Find where the given text appears and provide that cell's center as [X, Y] coordinate. 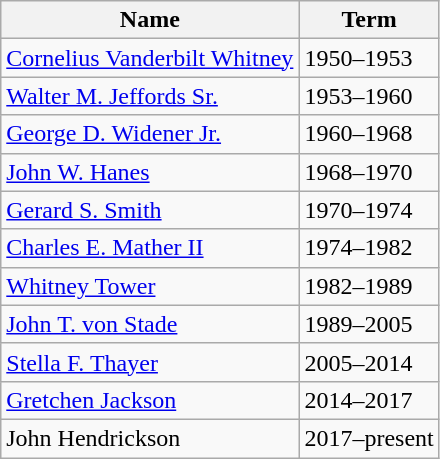
Name [150, 20]
Charles E. Mather II [150, 248]
Cornelius Vanderbilt Whitney [150, 58]
1953–1960 [369, 96]
1950–1953 [369, 58]
George D. Widener Jr. [150, 134]
Gretchen Jackson [150, 400]
Stella F. Thayer [150, 362]
John W. Hanes [150, 172]
2014–2017 [369, 400]
Whitney Tower [150, 286]
1970–1974 [369, 210]
John T. von Stade [150, 324]
2017–present [369, 438]
1989–2005 [369, 324]
1968–1970 [369, 172]
Walter M. Jeffords Sr. [150, 96]
1960–1968 [369, 134]
2005–2014 [369, 362]
Gerard S. Smith [150, 210]
1982–1989 [369, 286]
Term [369, 20]
John Hendrickson [150, 438]
1974–1982 [369, 248]
